Capture the cell that displays the provided text and extract its (x, y) central coordinate. 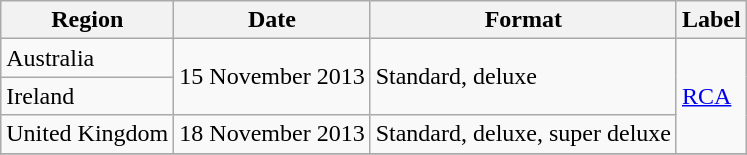
Standard, deluxe (523, 77)
18 November 2013 (272, 134)
United Kingdom (88, 134)
Format (523, 20)
Date (272, 20)
15 November 2013 (272, 77)
Region (88, 20)
Australia (88, 58)
Ireland (88, 96)
Standard, deluxe, super deluxe (523, 134)
RCA (711, 96)
Label (711, 20)
